Locate the cell with the specified text and output its [x, y] center coordinate. 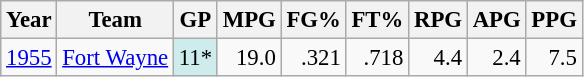
APG [496, 20]
11* [195, 58]
1955 [29, 58]
7.5 [554, 58]
19.0 [249, 58]
FG% [314, 20]
RPG [438, 20]
PPG [554, 20]
.718 [378, 58]
Team [116, 20]
Fort Wayne [116, 58]
2.4 [496, 58]
Year [29, 20]
MPG [249, 20]
.321 [314, 58]
GP [195, 20]
FT% [378, 20]
4.4 [438, 58]
